Find where the given text appears and provide that cell's center as (x, y) coordinate. 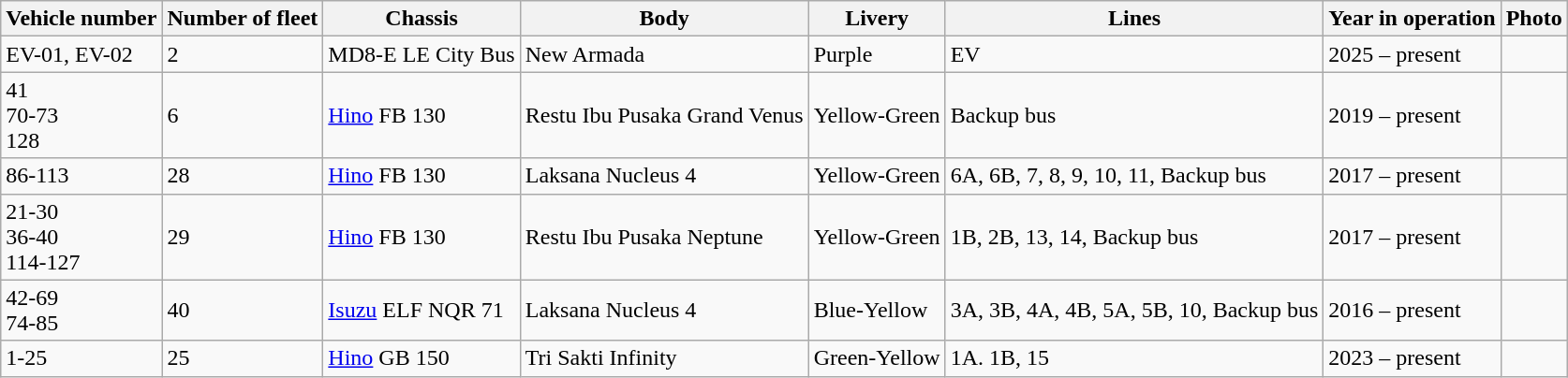
1A. 1B, 15 (1134, 358)
2019 – present (1413, 115)
Green-Yellow (877, 358)
EV (1134, 54)
6A, 6B, 7, 8, 9, 10, 11, Backup bus (1134, 176)
EV-01, EV-02 (81, 54)
29 (243, 237)
Restu Ibu Pusaka Grand Venus (664, 115)
Body (664, 19)
Purple (877, 54)
40 (243, 311)
Blue-Yellow (877, 311)
25 (243, 358)
2025 – present (1413, 54)
3A, 3B, 4A, 4B, 5A, 5B, 10, Backup bus (1134, 311)
Hino GB 150 (422, 358)
Year in operation (1413, 19)
Tri Sakti Infinity (664, 358)
Chassis (422, 19)
1B, 2B, 13, 14, Backup bus (1134, 237)
2016 – present (1413, 311)
Lines (1134, 19)
Livery (877, 19)
Isuzu ELF NQR 71 (422, 311)
Backup bus (1134, 115)
Vehicle number (81, 19)
Photo (1534, 19)
6 (243, 115)
Restu Ibu Pusaka Neptune (664, 237)
86-113 (81, 176)
2 (243, 54)
Number of fleet (243, 19)
28 (243, 176)
1-25 (81, 358)
2023 – present (1413, 358)
MD8-E LE City Bus (422, 54)
New Armada (664, 54)
42-6974-85 (81, 311)
21-3036-40114-127 (81, 237)
4170-73128 (81, 115)
